From the cell containing the given text, extract its center point as (x, y) coordinate. 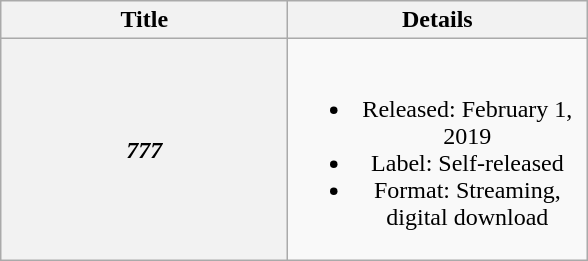
777 (144, 150)
Details (438, 20)
Title (144, 20)
Released: February 1, 2019Label: Self-releasedFormat: Streaming, digital download (438, 150)
